Find where the given text appears and provide that cell's center as [x, y] coordinate. 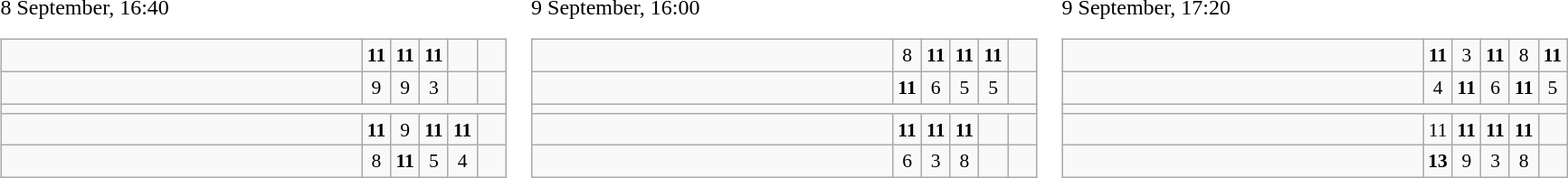
13 [1438, 162]
